For the text-containing cell, return its midpoint in (X, Y) coordinate format. 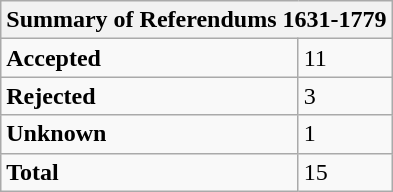
11 (345, 58)
Accepted (150, 58)
Summary of Referendums 1631-1779 (196, 20)
15 (345, 172)
Total (150, 172)
Rejected (150, 96)
1 (345, 134)
Unknown (150, 134)
3 (345, 96)
